Provide the [X, Y] coordinate of the cell's center where the given text is located.  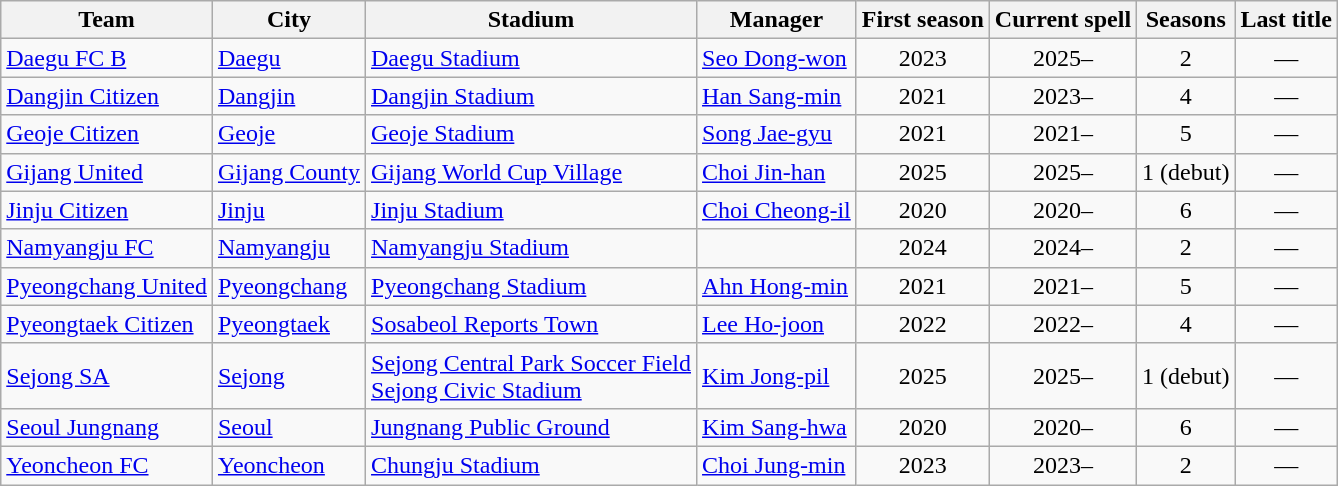
Jinju Citizen [107, 210]
Chungju Stadium [532, 465]
City [288, 20]
Yeoncheon [288, 465]
Pyeongtaek Citizen [107, 324]
Daegu Stadium [532, 58]
Han Sang-min [777, 96]
First season [922, 20]
Choi Jung-min [777, 465]
Sejong SA [107, 376]
Jinju Stadium [532, 210]
Seo Dong-won [777, 58]
Lee Ho-joon [777, 324]
Namyangju FC [107, 248]
Seoul Jungnang [107, 427]
Gijang World Cup Village [532, 172]
Dangjin Stadium [532, 96]
Sejong [288, 376]
Choi Cheong-il [777, 210]
Jinju [288, 210]
Ahn Hong-min [777, 286]
Namyangju [288, 248]
Last title [1286, 20]
Daegu FC B [107, 58]
Song Jae-gyu [777, 134]
Pyeongchang United [107, 286]
Geoje Stadium [532, 134]
Jungnang Public Ground [532, 427]
Current spell [1062, 20]
Daegu [288, 58]
Dangjin Citizen [107, 96]
2024 [922, 248]
Team [107, 20]
Gijang County [288, 172]
Kim Jong-pil [777, 376]
Kim Sang-hwa [777, 427]
Namyangju Stadium [532, 248]
Yeoncheon FC [107, 465]
Geoje [288, 134]
Choi Jin-han [777, 172]
Stadium [532, 20]
Seoul [288, 427]
Pyeongchang [288, 286]
Gijang United [107, 172]
Manager [777, 20]
Sosabeol Reports Town [532, 324]
2024– [1062, 248]
Pyeongtaek [288, 324]
Dangjin [288, 96]
2022 [922, 324]
Pyeongchang Stadium [532, 286]
Seasons [1186, 20]
Geoje Citizen [107, 134]
Sejong Central Park Soccer FieldSejong Civic Stadium [532, 376]
2022– [1062, 324]
